Search for the cell housing the specified text and yield its (x, y) center coordinate. 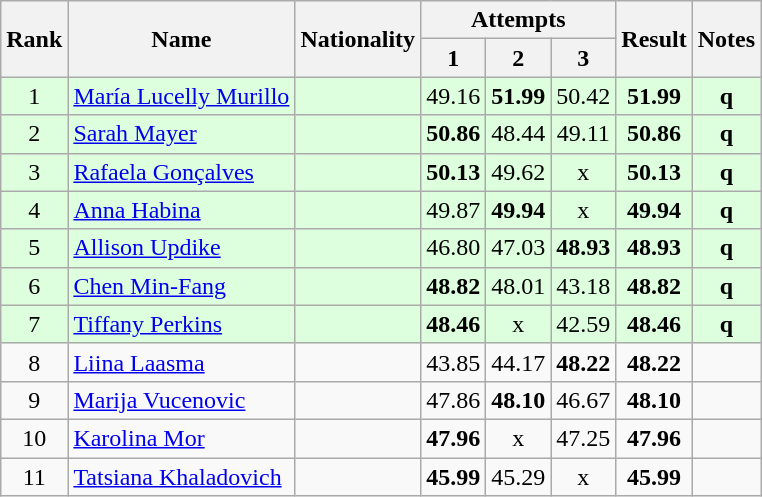
47.25 (584, 438)
Attempts (518, 20)
Tiffany Perkins (182, 324)
Result (654, 39)
8 (34, 362)
Anna Habina (182, 210)
Chen Min-Fang (182, 286)
50.42 (584, 96)
Liina Laasma (182, 362)
Notes (726, 39)
46.67 (584, 400)
48.01 (518, 286)
44.17 (518, 362)
5 (34, 248)
49.62 (518, 172)
7 (34, 324)
Nationality (358, 39)
43.18 (584, 286)
49.11 (584, 134)
45.29 (518, 477)
46.80 (454, 248)
47.03 (518, 248)
Tatsiana Khaladovich (182, 477)
Allison Updike (182, 248)
Karolina Mor (182, 438)
48.44 (518, 134)
11 (34, 477)
Name (182, 39)
María Lucelly Murillo (182, 96)
10 (34, 438)
Rafaela Gonçalves (182, 172)
6 (34, 286)
Rank (34, 39)
4 (34, 210)
42.59 (584, 324)
49.87 (454, 210)
43.85 (454, 362)
49.16 (454, 96)
9 (34, 400)
47.86 (454, 400)
Marija Vucenovic (182, 400)
Sarah Mayer (182, 134)
